Pinpoint the cell where the given text exists, returning its (X, Y) midpoint coordinate. 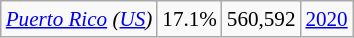
2020 (326, 18)
560,592 (262, 18)
17.1% (189, 18)
Puerto Rico (US) (80, 18)
